Extract the (x, y) coordinate from the center of the cell holding the provided text.  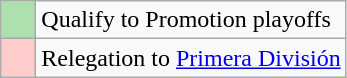
Relegation to Primera División (191, 58)
Qualify to Promotion playoffs (191, 20)
